Return [X, Y] of the center of cell containing provided text 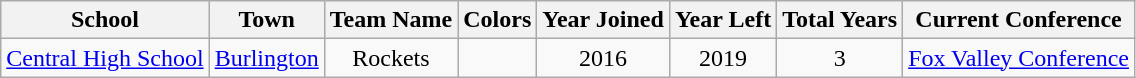
Current Conference [1019, 20]
Town [266, 20]
Year Left [722, 20]
Rockets [391, 58]
2016 [604, 58]
Year Joined [604, 20]
2019 [722, 58]
School [105, 20]
3 [840, 58]
Team Name [391, 20]
Burlington [266, 58]
Fox Valley Conference [1019, 58]
Central High School [105, 58]
Colors [498, 20]
Total Years [840, 20]
